Find where the given text appears and provide that cell's center as (x, y) coordinate. 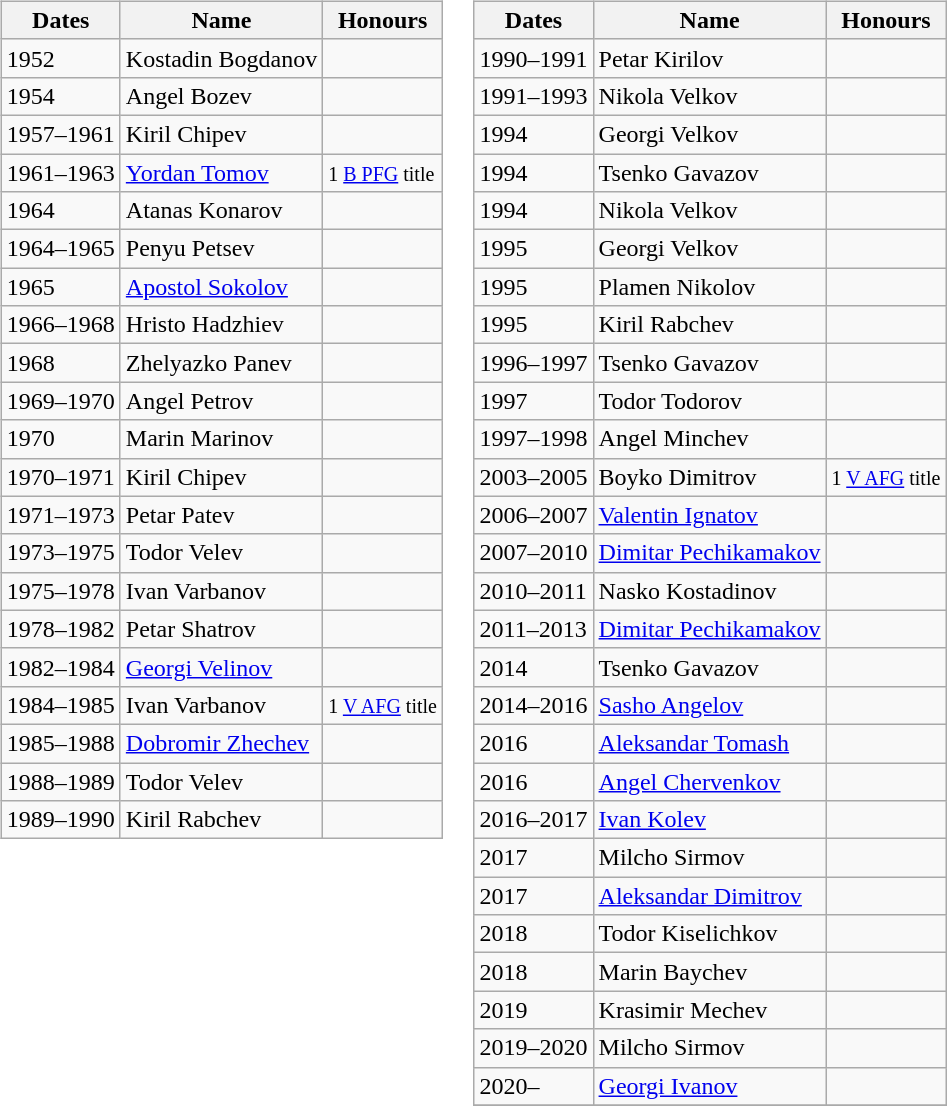
2011–2013 (534, 629)
1997–1998 (534, 439)
Zhelyazko Panev (221, 363)
2016–2017 (534, 820)
Kostadin Bogdanov (221, 58)
1968 (60, 363)
2019 (534, 1010)
Dobromir Zhechev (221, 743)
Penyu Petsev (221, 249)
Petar Patev (221, 515)
1990–1991 (534, 58)
Sasho Angelov (710, 705)
1969–1970 (60, 401)
1989–1990 (60, 820)
Georgi Velinov (221, 667)
Petar Kirilov (710, 58)
Aleksandar Dimitrov (710, 896)
1965 (60, 287)
Yordan Tomov (221, 173)
2003–2005 (534, 477)
1966–1968 (60, 325)
Petar Shatrov (221, 629)
1982–1984 (60, 667)
1978–1982 (60, 629)
1970–1971 (60, 477)
1964–1965 (60, 249)
Krasimir Mechev (710, 1010)
1952 (60, 58)
Todor Kiselichkov (710, 934)
Angel Minchev (710, 439)
1997 (534, 401)
Angel Petrov (221, 401)
Angel Chervenkov (710, 781)
2014 (534, 667)
Atanas Konarov (221, 211)
1984–1985 (60, 705)
Valentin Ignatov (710, 515)
2020– (534, 1086)
2019–2020 (534, 1048)
1 B PFG title (383, 173)
Angel Bozev (221, 96)
Marin Baychev (710, 972)
2007–2010 (534, 553)
1970 (60, 439)
1964 (60, 211)
1957–1961 (60, 134)
Todor Todorov (710, 401)
Nasko Kostadinov (710, 591)
Aleksandar Tomash (710, 743)
Plamen Nikolov (710, 287)
1996–1997 (534, 363)
2010–2011 (534, 591)
1985–1988 (60, 743)
2014–2016 (534, 705)
Ivan Kolev (710, 820)
1973–1975 (60, 553)
1961–1963 (60, 173)
1975–1978 (60, 591)
Apostol Sokolov (221, 287)
1991–1993 (534, 96)
Boyko Dimitrov (710, 477)
1988–1989 (60, 781)
1971–1973 (60, 515)
Georgi Ivanov (710, 1086)
Marin Marinov (221, 439)
2006–2007 (534, 515)
Hristo Hadzhiev (221, 325)
1954 (60, 96)
